From the cell containing the given text, extract its center point as [X, Y] coordinate. 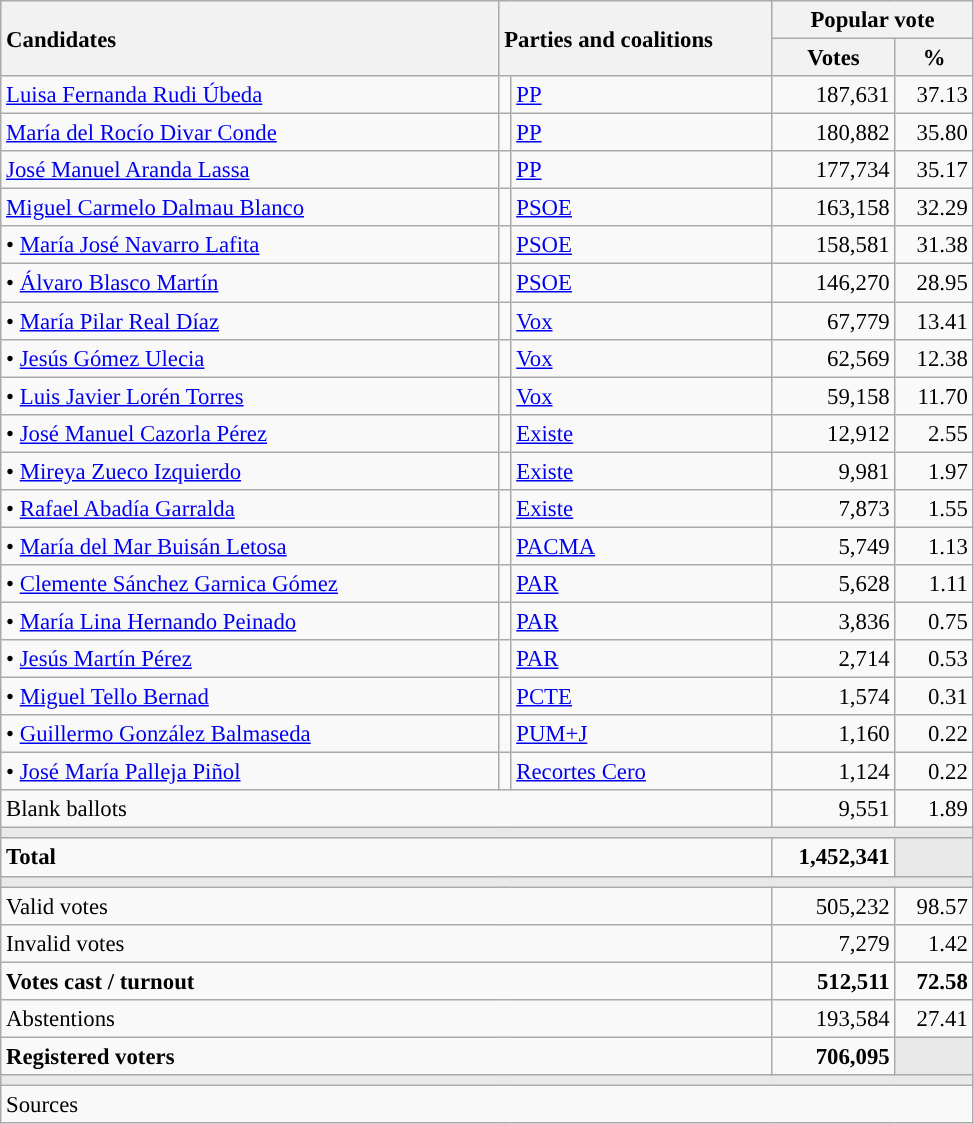
Sources [487, 1104]
1.13 [934, 546]
PUM+J [642, 734]
1.89 [934, 809]
35.80 [934, 133]
1.97 [934, 471]
2.55 [934, 433]
177,734 [834, 170]
98.57 [934, 906]
• Mireya Zueco Izquierdo [250, 471]
505,232 [834, 906]
Invalid votes [386, 943]
• José María Palleja Piñol [250, 772]
5,749 [834, 546]
• Luis Javier Lorén Torres [250, 396]
13.41 [934, 321]
1.55 [934, 509]
Candidates [250, 38]
187,631 [834, 95]
1.42 [934, 943]
PACMA [642, 546]
146,270 [834, 283]
Valid votes [386, 906]
72.58 [934, 981]
• Miguel Tello Bernad [250, 697]
163,158 [834, 208]
3,836 [834, 621]
9,981 [834, 471]
Luisa Fernanda Rudi Úbeda [250, 95]
7,279 [834, 943]
12.38 [934, 358]
• Clemente Sánchez Garnica Gómez [250, 584]
12,912 [834, 433]
11.70 [934, 396]
Parties and coalitions [636, 38]
% [934, 58]
9,551 [834, 809]
59,158 [834, 396]
0.53 [934, 659]
Total [386, 858]
• María Pilar Real Díaz [250, 321]
• María del Mar Buisán Letosa [250, 546]
31.38 [934, 245]
1,574 [834, 697]
Votes cast / turnout [386, 981]
• Jesús Martín Pérez [250, 659]
PCTE [642, 697]
37.13 [934, 95]
Popular vote [872, 20]
706,095 [834, 1056]
1,124 [834, 772]
158,581 [834, 245]
7,873 [834, 509]
José Manuel Aranda Lassa [250, 170]
• Rafael Abadía Garralda [250, 509]
27.41 [934, 1019]
Miguel Carmelo Dalmau Blanco [250, 208]
• José Manuel Cazorla Pérez [250, 433]
• María José Navarro Lafita [250, 245]
512,511 [834, 981]
Blank ballots [386, 809]
0.31 [934, 697]
35.17 [934, 170]
0.75 [934, 621]
1.11 [934, 584]
2,714 [834, 659]
1,160 [834, 734]
Registered voters [386, 1056]
Votes [834, 58]
• Álvaro Blasco Martín [250, 283]
67,779 [834, 321]
Abstentions [386, 1019]
• Guillermo González Balmaseda [250, 734]
• Jesús Gómez Ulecia [250, 358]
180,882 [834, 133]
María del Rocío Divar Conde [250, 133]
5,628 [834, 584]
193,584 [834, 1019]
28.95 [934, 283]
Recortes Cero [642, 772]
• María Lina Hernando Peinado [250, 621]
1,452,341 [834, 858]
32.29 [934, 208]
62,569 [834, 358]
